Provide the (X, Y) coordinate of the cell's center where the given text is located.  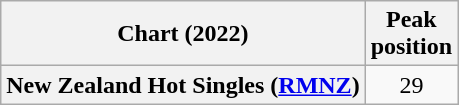
Peakposition (411, 34)
Chart (2022) (183, 34)
29 (411, 85)
New Zealand Hot Singles (RMNZ) (183, 85)
